Determine the (X, Y) coordinate at the center of the cell enclosing the given text.  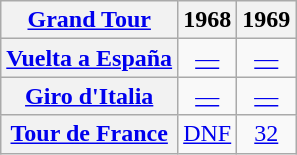
32 (266, 134)
1969 (266, 20)
Giro d'Italia (90, 96)
Vuelta a España (90, 58)
Grand Tour (90, 20)
1968 (208, 20)
Tour de France (90, 134)
DNF (208, 134)
